Return (X, Y) of the center of cell containing provided text 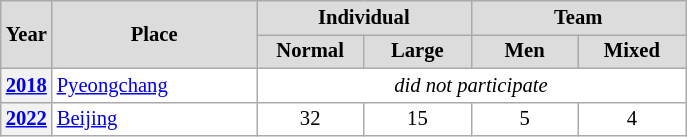
Normal (310, 51)
32 (310, 119)
Large (418, 51)
Men (524, 51)
Place (154, 34)
Mixed (632, 51)
Beijing (154, 119)
Year (26, 34)
2018 (26, 85)
Pyeongchang (154, 85)
15 (418, 119)
did not participate (470, 85)
2022 (26, 119)
4 (632, 119)
5 (524, 119)
Individual (363, 17)
Team (578, 17)
